Capture the cell that displays the provided text and extract its (x, y) central coordinate. 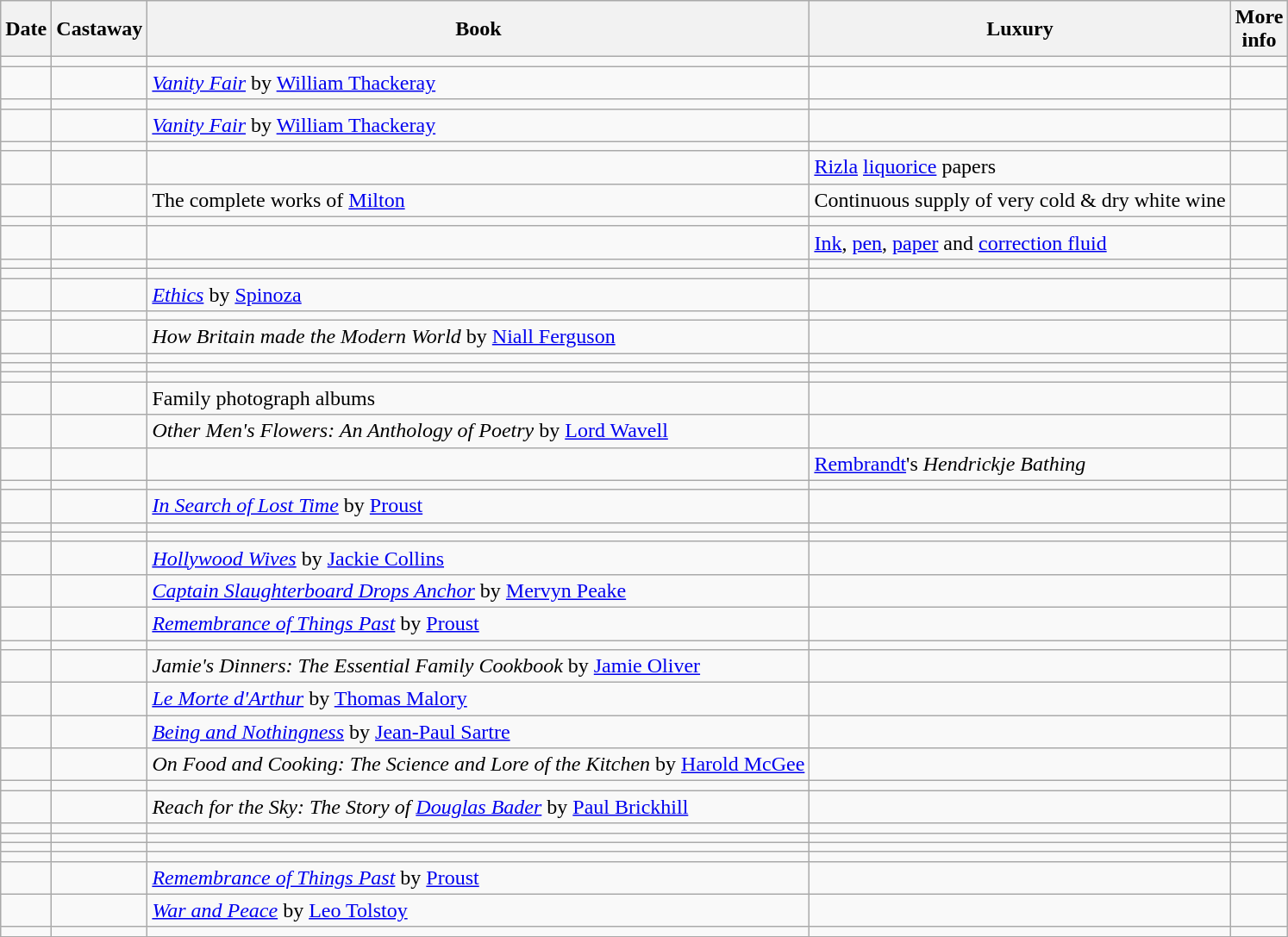
War and Peace by Leo Tolstoy (478, 910)
Rembrandt's Hendrickje Bathing (1020, 464)
How Britain made the Modern World by Niall Ferguson (478, 337)
Being and Nothingness by Jean-Paul Sartre (478, 732)
Luxury (1020, 29)
In Search of Lost Time by Proust (478, 506)
Ethics by Spinoza (478, 294)
Ink, pen, paper and correction fluid (1020, 242)
Other Men's Flowers: An Anthology of Poetry by Lord Wavell (478, 431)
On Food and Cooking: The Science and Lore of the Kitchen by Harold McGee (478, 765)
Captain Slaughterboard Drops Anchor by Mervyn Peake (478, 590)
Continuous supply of very cold & dry white wine (1020, 200)
Le Morte d'Arthur by Thomas Malory (478, 699)
Date (26, 29)
Family photograph albums (478, 398)
Jamie's Dinners: The Essential Family Cookbook by Jamie Oliver (478, 666)
Moreinfo (1259, 29)
Rizla liquorice papers (1020, 167)
Castaway (100, 29)
Reach for the Sky: The Story of Douglas Bader by Paul Brickhill (478, 807)
Hollywood Wives by Jackie Collins (478, 558)
The complete works of Milton (478, 200)
Book (478, 29)
